Identify which cell holds the provided text, then report its (X, Y) central coordinate. 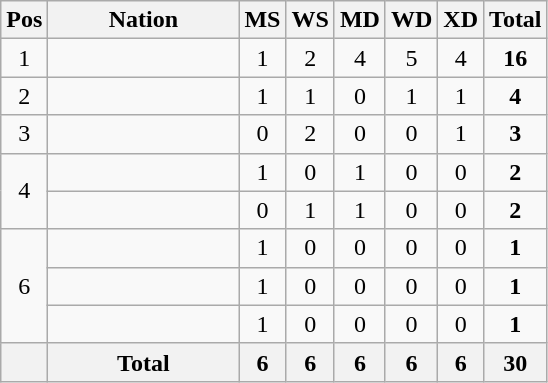
WS (310, 20)
XD (461, 20)
16 (516, 58)
MS (262, 20)
Pos (24, 20)
5 (411, 58)
Nation (144, 20)
MD (360, 20)
WD (411, 20)
30 (516, 362)
